From the cell containing the given text, extract its center point as (x, y) coordinate. 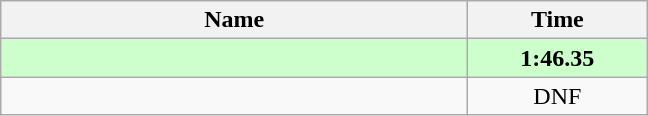
Name (234, 20)
DNF (558, 96)
1:46.35 (558, 58)
Time (558, 20)
